Provide the [X, Y] coordinate of the cell's center where the given text is located.  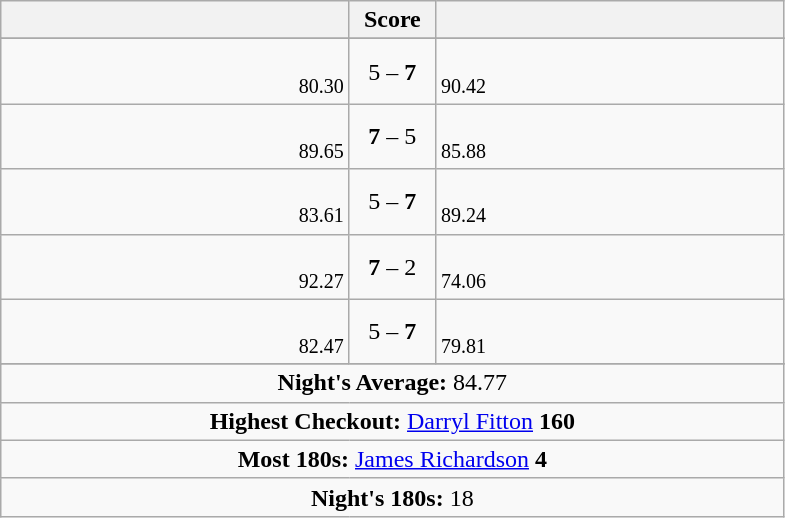
89.24 [610, 202]
7 – 2 [392, 266]
80.30 [176, 72]
89.65 [176, 136]
79.81 [610, 332]
7 – 5 [392, 136]
92.27 [176, 266]
82.47 [176, 332]
74.06 [610, 266]
Night's Average: 84.77 [392, 383]
Night's 180s: 18 [392, 497]
90.42 [610, 72]
Score [392, 20]
Most 180s: James Richardson 4 [392, 459]
83.61 [176, 202]
85.88 [610, 136]
Highest Checkout: Darryl Fitton 160 [392, 421]
